Return the (X, Y) coordinate for the center point of the cell that contains the specified text.  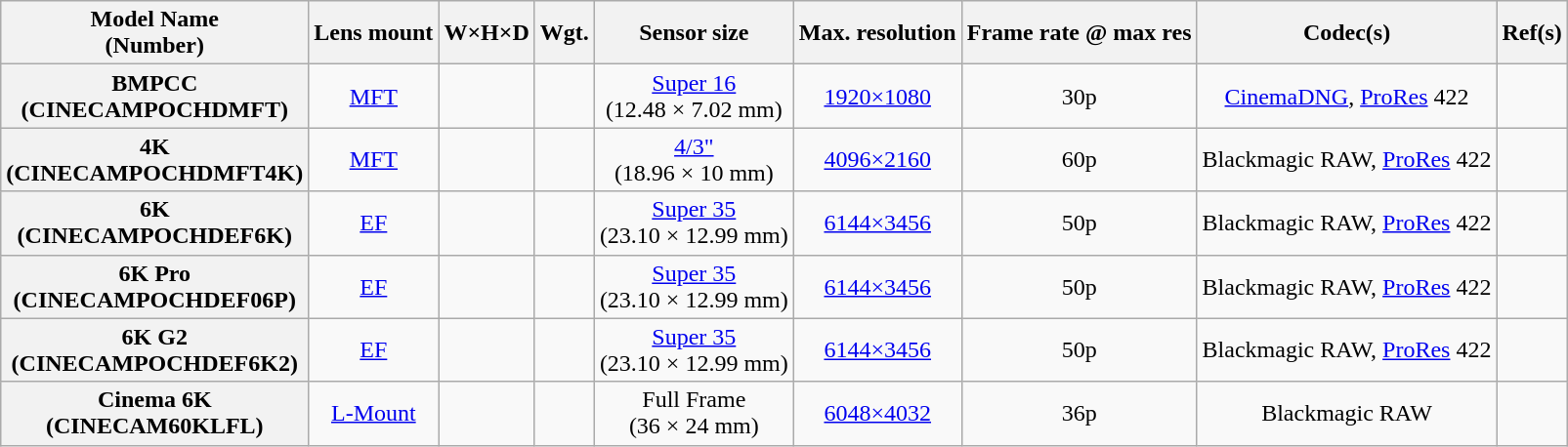
4/3"(18.96 × 10 mm) (694, 160)
60p (1079, 160)
Full Frame(36 × 24 mm) (694, 414)
Blackmagic RAW (1346, 414)
Max. resolution (877, 33)
Wgt. (565, 33)
Super 16(12.48 × 7.02 mm) (694, 96)
Ref(s) (1532, 33)
4096×2160 (877, 160)
Model Name(Number) (154, 33)
L-Mount (373, 414)
Frame rate @ max res (1079, 33)
1920×1080 (877, 96)
36p (1079, 414)
Sensor size (694, 33)
6048×4032 (877, 414)
CinemaDNG, ProRes 422 (1346, 96)
Codec(s) (1346, 33)
Lens mount (373, 33)
6K(CINECAMPOCHDEF6K) (154, 223)
6K G2(CINECAMPOCHDEF6K2) (154, 349)
4K(CINECAMPOCHDMFT4K) (154, 160)
W×H×D (487, 33)
Cinema 6K(CINECAM60KLFL) (154, 414)
6K Pro(CINECAMPOCHDEF06P) (154, 287)
30p (1079, 96)
BMPCC(CINECAMPOCHDMFT) (154, 96)
